Scan for the cell matching the given text and deliver its [x, y] coordinate at center. 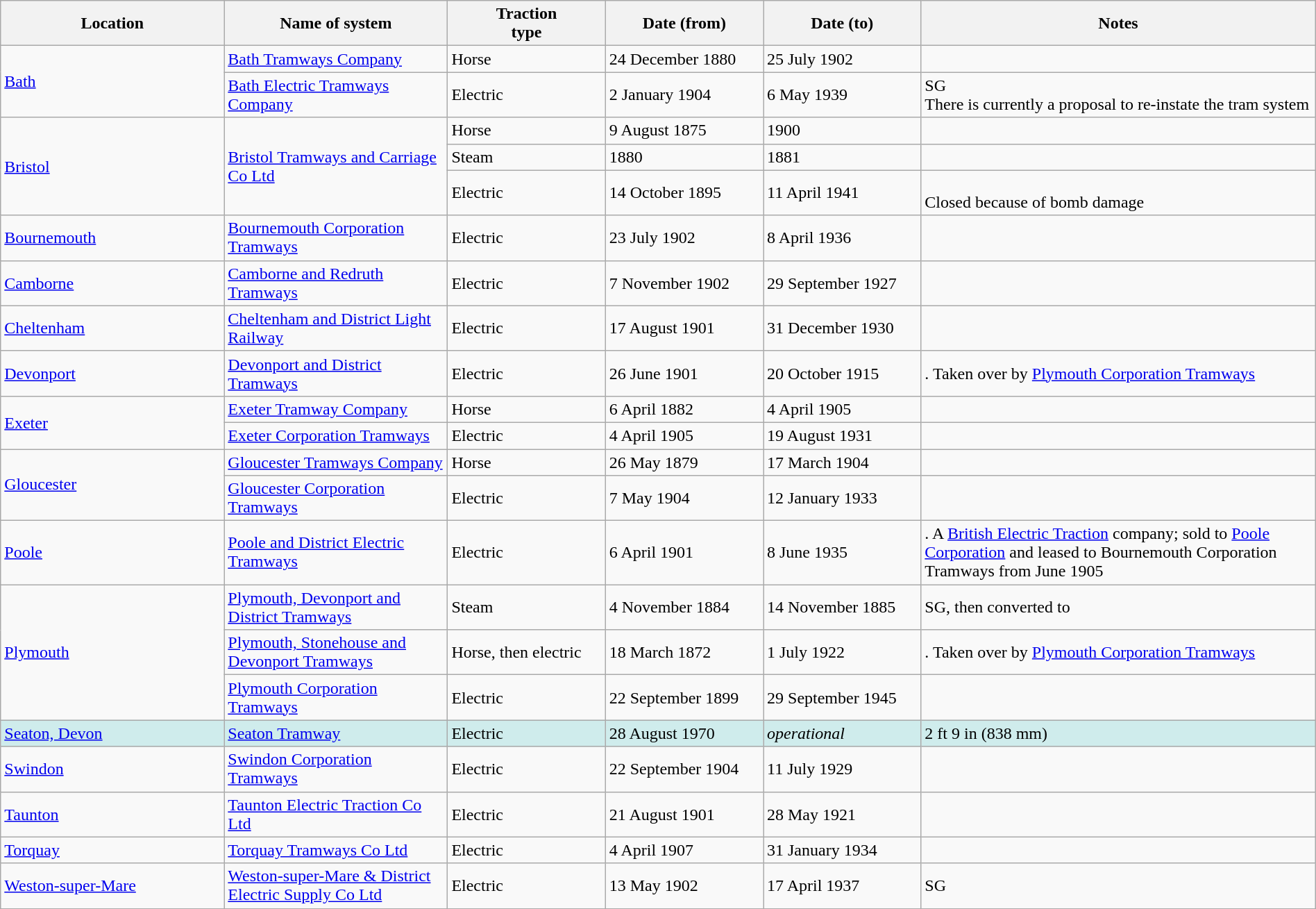
9 August 1875 [684, 131]
7 May 1904 [684, 499]
28 May 1921 [843, 814]
Weston-super-Mare & District Electric Supply Co Ltd [336, 886]
Closed because of bomb damage [1118, 193]
Devonport and District Tramways [336, 374]
Exeter [112, 422]
Seaton Tramway [336, 733]
14 October 1895 [684, 193]
. A British Electric Traction company; sold to Poole Corporation and leased to Bournemouth Corporation Tramways from June 1905 [1118, 553]
1880 [684, 157]
8 June 1935 [843, 553]
17 March 1904 [843, 462]
2 ft 9 in (838 mm) [1118, 733]
Exeter Corporation Tramways [336, 435]
17 April 1937 [843, 886]
Plymouth, Stonehouse and Devonport Tramways [336, 653]
Date (from) [684, 24]
Bath [112, 82]
Plymouth Corporation Tramways [336, 697]
23 July 1902 [684, 237]
Bournemouth Corporation Tramways [336, 237]
20 October 1915 [843, 374]
1881 [843, 157]
Poole [112, 553]
Cheltenham [112, 328]
14 November 1885 [843, 607]
Exeter Tramway Company [336, 409]
Plymouth, Devonport and District Tramways [336, 607]
Torquay Tramways Co Ltd [336, 850]
Taunton [112, 814]
Tractiontype [526, 24]
Gloucester Corporation Tramways [336, 499]
4 November 1884 [684, 607]
Plymouth [112, 653]
1 July 1922 [843, 653]
Date (to) [843, 24]
18 March 1872 [684, 653]
6 April 1901 [684, 553]
operational [843, 733]
Gloucester [112, 485]
8 April 1936 [843, 237]
Poole and District Electric Tramways [336, 553]
Horse, then electric [526, 653]
Bath Electric Tramways Company [336, 94]
28 August 1970 [684, 733]
SG [1118, 886]
29 September 1927 [843, 283]
Location [112, 24]
Weston-super-Mare [112, 886]
7 November 1902 [684, 283]
21 August 1901 [684, 814]
26 June 1901 [684, 374]
26 May 1879 [684, 462]
Bath Tramways Company [336, 59]
Taunton Electric Traction Co Ltd [336, 814]
Camborne [112, 283]
SG, then converted to [1118, 607]
24 December 1880 [684, 59]
22 September 1904 [684, 769]
22 September 1899 [684, 697]
31 December 1930 [843, 328]
17 August 1901 [684, 328]
13 May 1902 [684, 886]
Bristol [112, 167]
Seaton, Devon [112, 733]
1900 [843, 131]
Torquay [112, 850]
Name of system [336, 24]
29 September 1945 [843, 697]
Camborne and Redruth Tramways [336, 283]
Bristol Tramways and Carriage Co Ltd [336, 167]
Devonport [112, 374]
11 July 1929 [843, 769]
Gloucester Tramways Company [336, 462]
4 April 1907 [684, 850]
6 May 1939 [843, 94]
31 January 1934 [843, 850]
Bournemouth [112, 237]
Cheltenham and District Light Railway [336, 328]
19 August 1931 [843, 435]
Notes [1118, 24]
6 April 1882 [684, 409]
Swindon Corporation Tramways [336, 769]
SGThere is currently a proposal to re-instate the tram system [1118, 94]
2 January 1904 [684, 94]
12 January 1933 [843, 499]
11 April 1941 [843, 193]
25 July 1902 [843, 59]
Swindon [112, 769]
